Capture the cell that displays the provided text and extract its (X, Y) central coordinate. 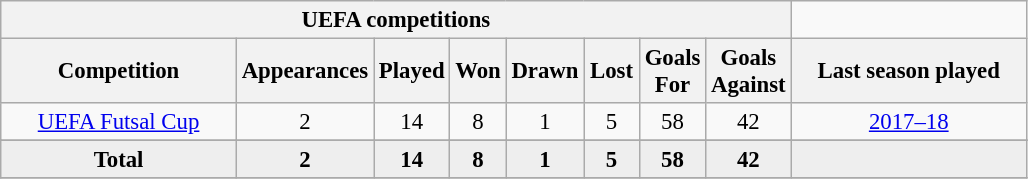
UEFA Futsal Cup (119, 122)
Lost (612, 72)
Competition (119, 72)
Appearances (304, 72)
Goals For (672, 72)
UEFA competitions (396, 20)
Drawn (545, 72)
2017–18 (909, 122)
Won (478, 72)
Goals Against (748, 72)
Total (119, 160)
Played (412, 72)
Last season played (909, 72)
